Capture the cell that displays the provided text and extract its [X, Y] central coordinate. 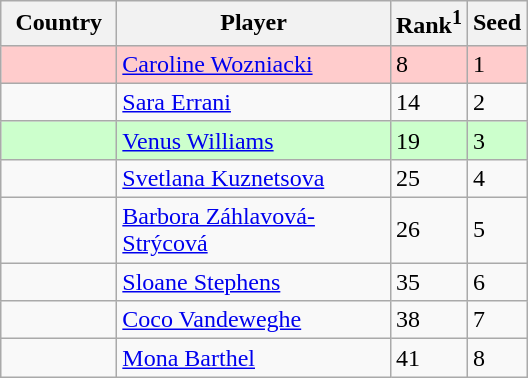
2 [496, 102]
4 [496, 178]
19 [428, 140]
Player [254, 24]
35 [428, 282]
3 [496, 140]
38 [428, 320]
Sloane Stephens [254, 282]
7 [496, 320]
Barbora Záhlavová-Strýcová [254, 230]
Sara Errani [254, 102]
Coco Vandeweghe [254, 320]
Svetlana Kuznetsova [254, 178]
14 [428, 102]
5 [496, 230]
1 [496, 64]
26 [428, 230]
25 [428, 178]
Country [59, 24]
Venus Williams [254, 140]
41 [428, 358]
Mona Barthel [254, 358]
Caroline Wozniacki [254, 64]
Rank1 [428, 24]
Seed [496, 24]
6 [496, 282]
